Search for the cell housing the specified text and yield its (x, y) center coordinate. 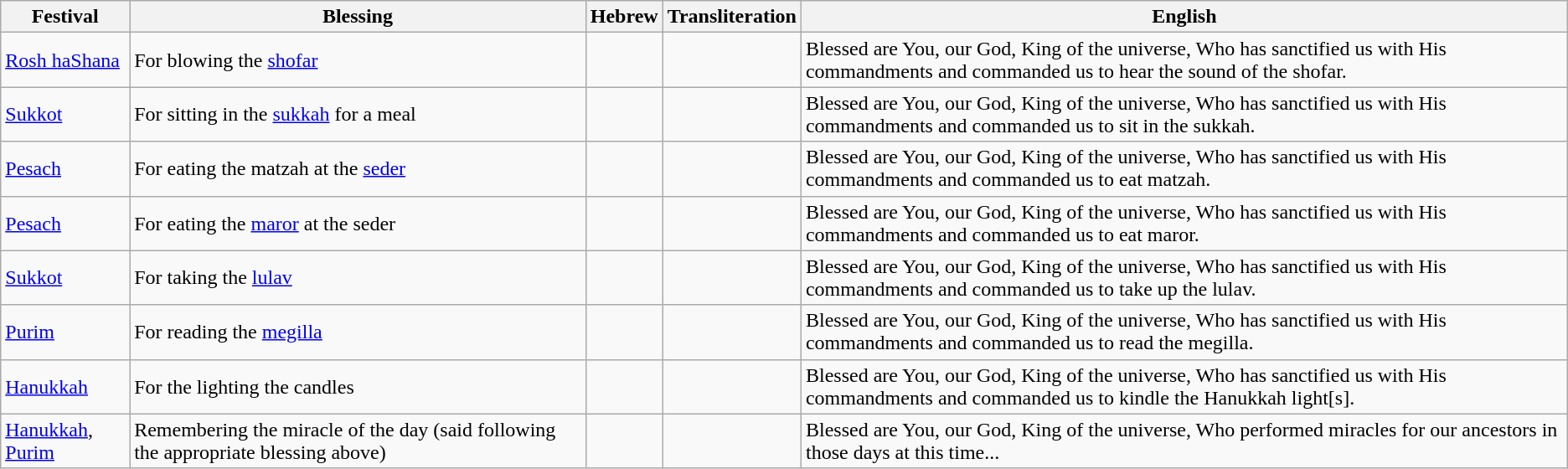
Blessed are You, our God, King of the universe, Who has sanctified us with His commandments and commanded us to take up the lulav. (1184, 278)
Rosh haShana (65, 60)
Blessed are You, our God, King of the universe, Who has sanctified us with His commandments and commanded us to sit in the sukkah. (1184, 114)
Blessed are You, our God, King of the universe, Who has sanctified us with His commandments and commanded us to kindle the Hanukkah light[s]. (1184, 387)
Hanukkah (65, 387)
For reading the megilla (358, 332)
Hanukkah, Purim (65, 441)
For sitting in the sukkah for a meal (358, 114)
For taking the lulav (358, 278)
Blessed are You, our God, King of the universe, Who has sanctified us with His commandments and commanded us to eat maror. (1184, 223)
Blessed are You, our God, King of the universe, Who has sanctified us with His commandments and commanded us to read the megilla. (1184, 332)
For eating the maror at the seder (358, 223)
Blessed are You, our God, King of the universe, Who performed miracles for our ancestors in those days at this time... (1184, 441)
For blowing the shofar (358, 60)
For the lighting the candles (358, 387)
Transliteration (732, 17)
English (1184, 17)
Blessed are You, our God, King of the universe, Who has sanctified us with His commandments and commanded us to eat matzah. (1184, 169)
Hebrew (624, 17)
Remembering the miracle of the day (said following the appropriate blessing above) (358, 441)
Festival (65, 17)
Blessed are You, our God, King of the universe, Who has sanctified us with His commandments and commanded us to hear the sound of the shofar. (1184, 60)
For eating the matzah at the seder (358, 169)
Blessing (358, 17)
Purim (65, 332)
